Return [x, y] of the center of cell containing provided text 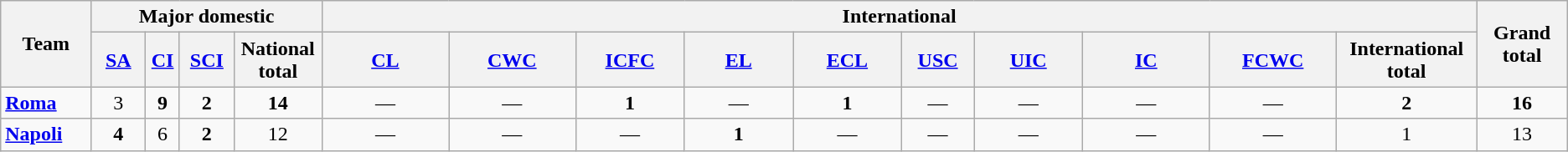
UIC [1029, 60]
12 [278, 134]
CI [162, 60]
SCI [206, 60]
USC [938, 60]
4 [119, 134]
14 [278, 103]
9 [162, 103]
CL [385, 60]
3 [119, 103]
ICFC [630, 60]
6 [162, 134]
16 [1522, 103]
IC [1146, 60]
International [900, 17]
FCWC [1273, 60]
National total [278, 60]
CWC [513, 60]
EL [739, 60]
Roma [46, 103]
ECL [848, 60]
13 [1522, 134]
International total [1406, 60]
Napoli [46, 134]
Team [46, 43]
Major domestic [206, 17]
SA [119, 60]
Grand total [1522, 43]
